Output the [x, y] coordinate of the center of the cell containing the given text.  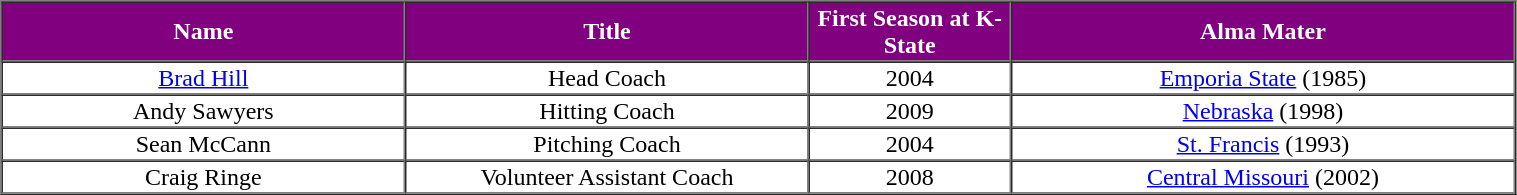
Hitting Coach [607, 110]
Emporia State (1985) [1264, 78]
Andy Sawyers [204, 110]
Volunteer Assistant Coach [607, 176]
2009 [910, 110]
First Season at K-State [910, 32]
Nebraska (1998) [1264, 110]
Sean McCann [204, 144]
Head Coach [607, 78]
Craig Ringe [204, 176]
Title [607, 32]
Alma Mater [1264, 32]
Pitching Coach [607, 144]
St. Francis (1993) [1264, 144]
Name [204, 32]
Central Missouri (2002) [1264, 176]
Brad Hill [204, 78]
2008 [910, 176]
